Capture the cell that displays the provided text and extract its [X, Y] central coordinate. 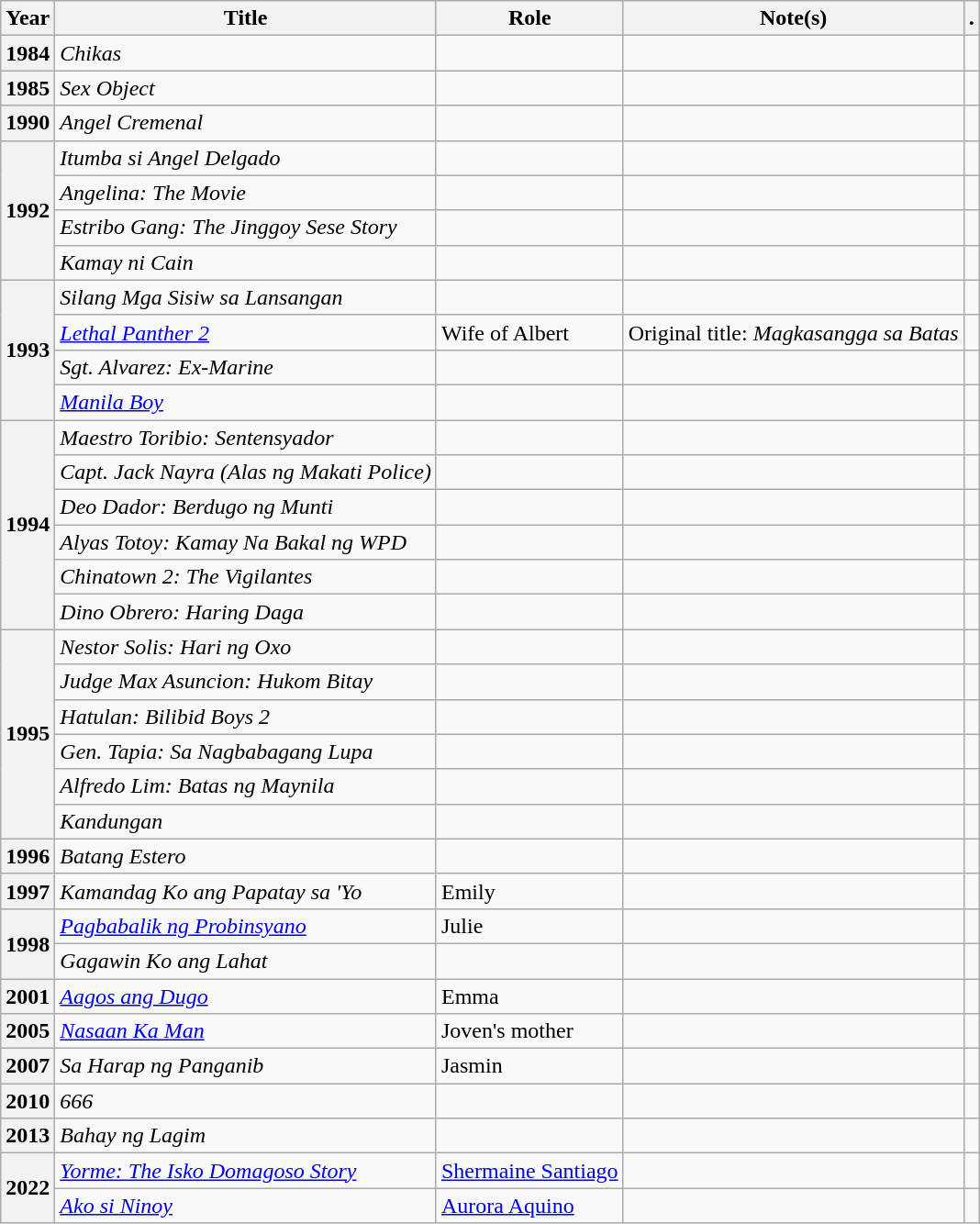
2001 [28, 996]
Joven's mother [529, 1031]
Sa Harap ng Panganib [246, 1066]
Silang Mga Sisiw sa Lansangan [246, 297]
Deo Dador: Berdugo ng Munti [246, 507]
Sgt. Alvarez: Ex-Marine [246, 367]
1997 [28, 891]
. [971, 18]
Angelina: The Movie [246, 193]
Chinatown 2: The Vigilantes [246, 577]
Maestro Toribio: Sentensyador [246, 438]
Pagbabalik ng Probinsyano [246, 926]
Wife of Albert [529, 332]
Ako si Ninoy [246, 1206]
2007 [28, 1066]
Role [529, 18]
1993 [28, 350]
Chikas [246, 53]
Kandungan [246, 821]
1998 [28, 943]
666 [246, 1101]
Emma [529, 996]
2005 [28, 1031]
Note(s) [793, 18]
1994 [28, 525]
1996 [28, 856]
2013 [28, 1136]
Jasmin [529, 1066]
Batang Estero [246, 856]
Manila Boy [246, 402]
1985 [28, 88]
1990 [28, 123]
Julie [529, 926]
1995 [28, 734]
Kamay ni Cain [246, 262]
1984 [28, 53]
Estribo Gang: The Jinggoy Sese Story [246, 228]
Emily [529, 891]
Title [246, 18]
Judge Max Asuncion: Hukom Bitay [246, 682]
Capt. Jack Nayra (Alas ng Makati Police) [246, 473]
Hatulan: Bilibid Boys 2 [246, 717]
Kamandag Ko ang Papatay sa 'Yo [246, 891]
Sex Object [246, 88]
Aurora Aquino [529, 1206]
Bahay ng Lagim [246, 1136]
Nasaan Ka Man [246, 1031]
2022 [28, 1188]
Aagos ang Dugo [246, 996]
Alfredo Lim: Batas ng Maynila [246, 786]
Gagawin Ko ang Lahat [246, 961]
Nestor Solis: Hari ng Oxo [246, 647]
Angel Cremenal [246, 123]
Year [28, 18]
Shermaine Santiago [529, 1171]
Dino Obrero: Haring Daga [246, 612]
2010 [28, 1101]
Itumba si Angel Delgado [246, 158]
Lethal Panther 2 [246, 332]
1992 [28, 210]
Yorme: The Isko Domagoso Story [246, 1171]
Original title: Magkasangga sa Batas [793, 332]
Alyas Totoy: Kamay Na Bakal ng WPD [246, 542]
Gen. Tapia: Sa Nagbabagang Lupa [246, 751]
